Capture the cell that displays the provided text and extract its [x, y] central coordinate. 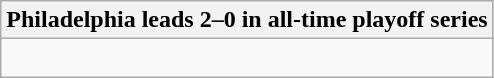
Philadelphia leads 2–0 in all-time playoff series [247, 20]
